Search for the cell housing the specified text and yield its [x, y] center coordinate. 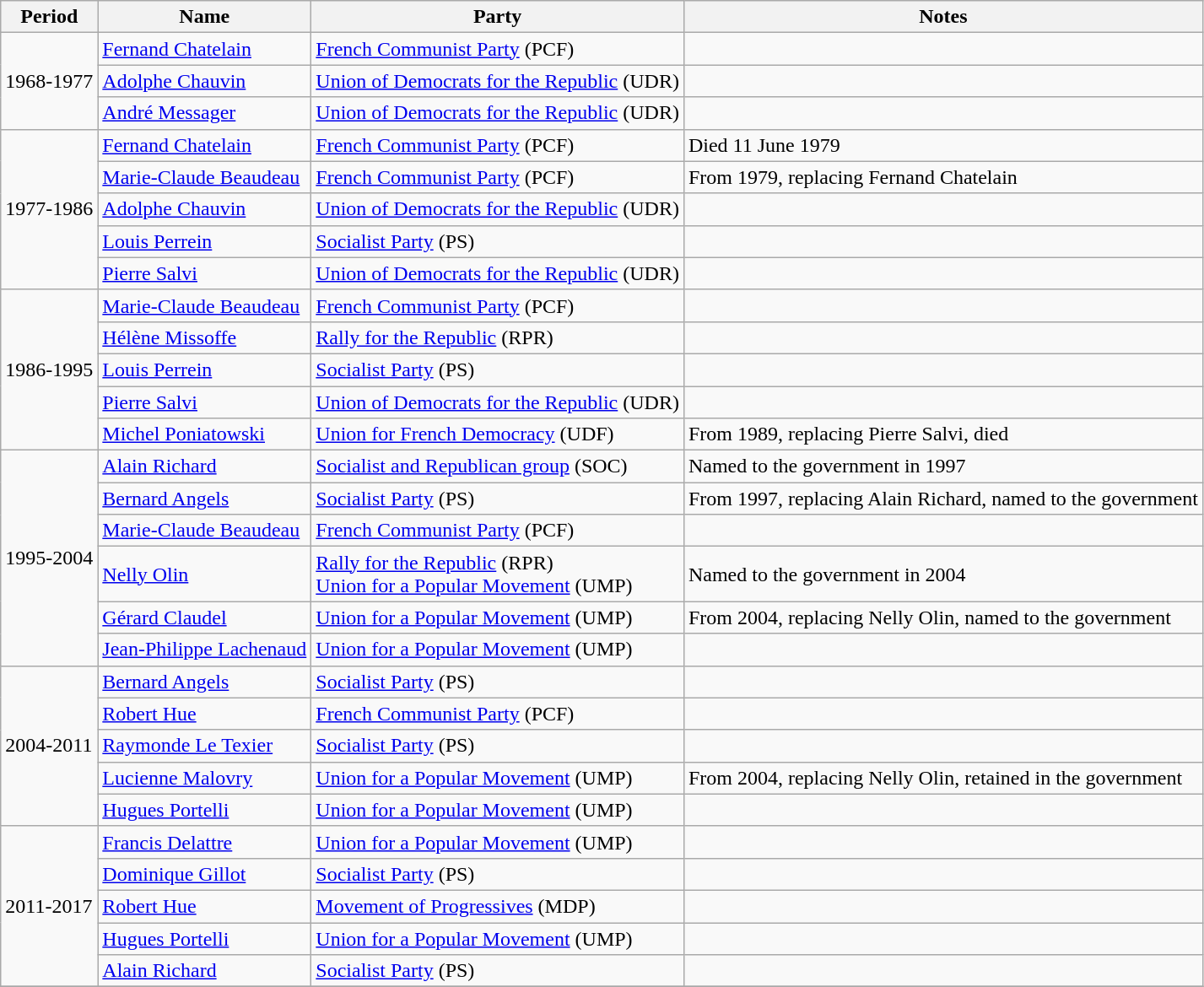
From 1997, replacing Alain Richard, named to the government [943, 499]
Party [498, 17]
1995-2004 [49, 558]
André Messager [204, 113]
From 2004, replacing Nelly Olin, named to the government [943, 618]
Named to the government in 1997 [943, 467]
Hélène Missoffe [204, 337]
From 1979, replacing Fernand Chatelain [943, 177]
Raymonde Le Texier [204, 746]
Union for French Democracy (UDF) [498, 434]
Michel Poniatowski [204, 434]
Dominique Gillot [204, 874]
Rally for the Republic (RPR) Union for a Popular Movement (UMP) [498, 574]
Died 11 June 1979 [943, 145]
Named to the government in 2004 [943, 574]
Lucienne Malovry [204, 778]
2004-2011 [49, 746]
Rally for the Republic (RPR) [498, 337]
Jean-Philippe Lachenaud [204, 650]
From 2004, replacing Nelly Olin, retained in the government [943, 778]
Nelly Olin [204, 574]
Movement of Progressives (MDP) [498, 906]
Socialist and Republican group (SOC) [498, 467]
1986-1995 [49, 369]
Francis Delattre [204, 842]
Name [204, 17]
2011-2017 [49, 906]
1968-1977 [49, 81]
Gérard Claudel [204, 618]
From 1989, replacing Pierre Salvi, died [943, 434]
Notes [943, 17]
1977-1986 [49, 209]
Period [49, 17]
